For the text-containing cell, return its midpoint in [x, y] coordinate format. 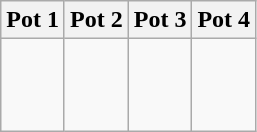
Pot 3 [160, 20]
Pot 2 [96, 20]
Pot 4 [224, 20]
Pot 1 [33, 20]
